Output the (x, y) coordinate of the center of the cell containing the given text.  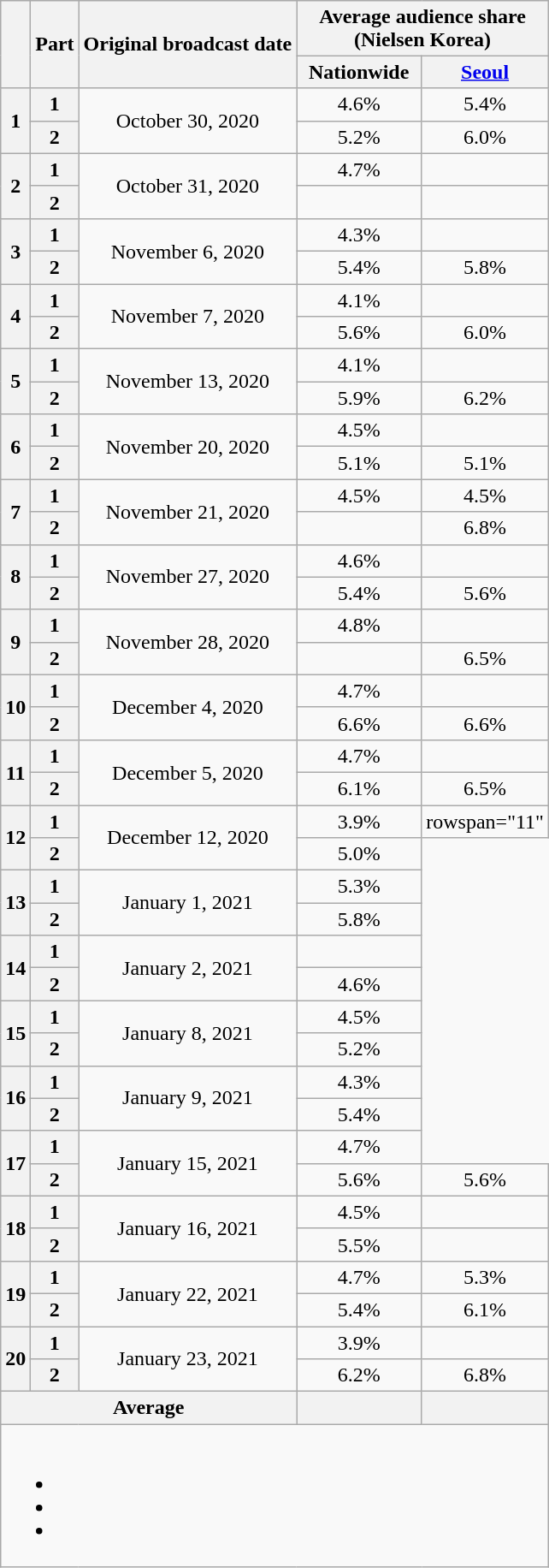
15 (15, 1033)
13 (15, 903)
5.9% (359, 398)
20 (15, 1359)
January 2, 2021 (188, 968)
November 28, 2020 (188, 642)
11 (15, 772)
November 20, 2020 (188, 447)
January 16, 2021 (188, 1228)
December 5, 2020 (188, 772)
9 (15, 642)
Nationwide (359, 72)
4 (15, 317)
January 22, 2021 (188, 1293)
November 27, 2020 (188, 577)
October 31, 2020 (188, 186)
12 (15, 837)
January 1, 2021 (188, 903)
October 30, 2020 (188, 121)
January 9, 2021 (188, 1098)
November 6, 2020 (188, 251)
8 (15, 577)
Average audience share(Nielsen Korea) (422, 27)
January 23, 2021 (188, 1359)
November 7, 2020 (188, 317)
3 (15, 251)
6 (15, 447)
Seoul (486, 72)
18 (15, 1228)
17 (15, 1163)
7 (15, 512)
Part (55, 45)
19 (15, 1293)
January 8, 2021 (188, 1033)
November 21, 2020 (188, 512)
November 13, 2020 (188, 382)
10 (15, 707)
December 4, 2020 (188, 707)
5.0% (359, 854)
January 15, 2021 (188, 1163)
16 (15, 1098)
5 (15, 382)
14 (15, 968)
December 12, 2020 (188, 837)
rowspan="11" (486, 821)
Average (149, 1408)
Original broadcast date (188, 45)
5.5% (359, 1244)
4.8% (359, 626)
